Output the (x, y) coordinate of the center of the cell containing the given text.  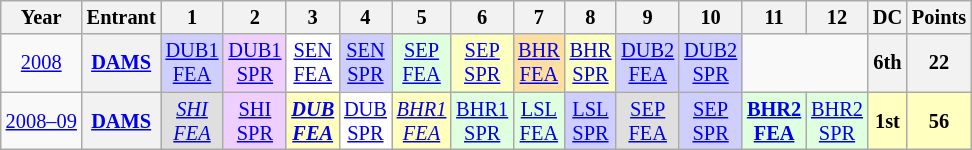
6th (888, 63)
BHRSPR (591, 63)
12 (837, 17)
SENFEA (312, 63)
Year (42, 17)
BHRFEA (539, 63)
DUB2SPR (710, 63)
3 (312, 17)
DUB2FEA (648, 63)
DUB1FEA (192, 63)
6 (482, 17)
10 (710, 17)
Points (939, 17)
4 (366, 17)
1st (888, 121)
BHR2FEA (774, 121)
BHR1FEA (422, 121)
1 (192, 17)
2 (254, 17)
2008–09 (42, 121)
Entrant (122, 17)
LSLSPR (591, 121)
BHR2SPR (837, 121)
DC (888, 17)
2008 (42, 63)
SHISPR (254, 121)
11 (774, 17)
BHR1SPR (482, 121)
22 (939, 63)
8 (591, 17)
DUBSPR (366, 121)
9 (648, 17)
56 (939, 121)
SHIFEA (192, 121)
DUB1SPR (254, 63)
LSLFEA (539, 121)
SENSPR (366, 63)
DUBFEA (312, 121)
5 (422, 17)
7 (539, 17)
